Determine the [X, Y] coordinate at the center of the cell enclosing the given text.  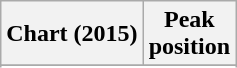
Chart (2015) [72, 34]
Peakposition [189, 34]
